Pinpoint the cell where the given text exists, returning its (x, y) midpoint coordinate. 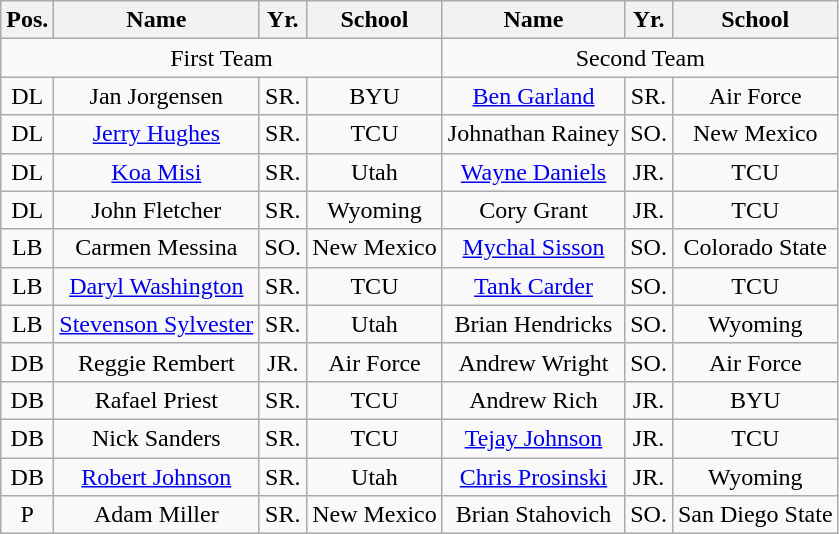
Reggie Rembert (156, 362)
Brian Hendricks (533, 324)
Brian Stahovich (533, 515)
Wayne Daniels (533, 172)
Tank Carder (533, 286)
Jerry Hughes (156, 134)
Andrew Wright (533, 362)
Johnathan Rainey (533, 134)
Second Team (640, 58)
Andrew Rich (533, 400)
P (28, 515)
Pos. (28, 20)
Daryl Washington (156, 286)
Koa Misi (156, 172)
Tejay Johnson (533, 438)
Rafael Priest (156, 400)
Stevenson Sylvester (156, 324)
John Fletcher (156, 210)
Robert Johnson (156, 477)
Colorado State (755, 248)
Chris Prosinski (533, 477)
Ben Garland (533, 96)
First Team (222, 58)
Nick Sanders (156, 438)
Cory Grant (533, 210)
Mychal Sisson (533, 248)
Jan Jorgensen (156, 96)
Adam Miller (156, 515)
San Diego State (755, 515)
Carmen Messina (156, 248)
